Extract the [X, Y] coordinate from the center of the cell holding the provided text.  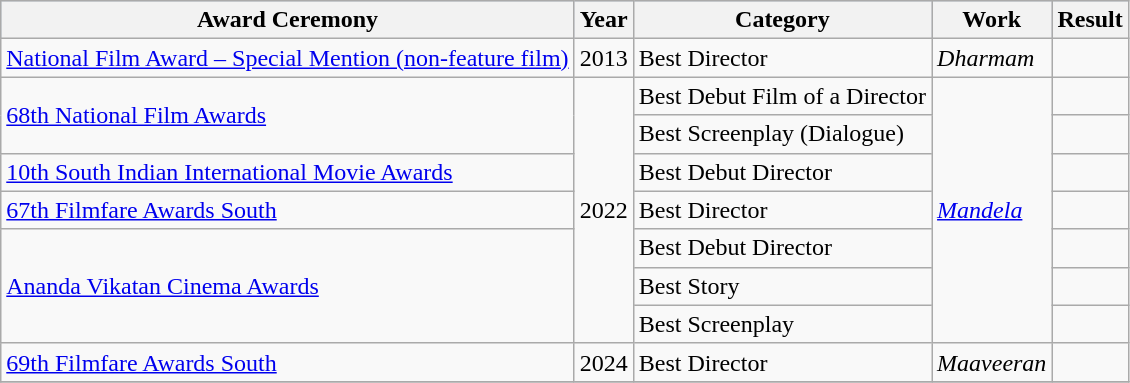
2022 [604, 210]
Best Screenplay [782, 324]
Ananda Vikatan Cinema Awards [288, 286]
Best Story [782, 286]
2013 [604, 58]
Work [992, 20]
68th National Film Awards [288, 115]
Best Debut Film of a Director [782, 96]
Mandela [992, 210]
National Film Award – Special Mention (non-feature film) [288, 58]
Year [604, 20]
Dharmam [992, 58]
Best Screenplay (Dialogue) [782, 134]
2024 [604, 362]
Result [1090, 20]
67th Filmfare Awards South [288, 210]
Award Ceremony [288, 20]
Category [782, 20]
10th South Indian International Movie Awards [288, 172]
Maaveeran [992, 362]
69th Filmfare Awards South [288, 362]
